From the cell containing the given text, extract its center point as (x, y) coordinate. 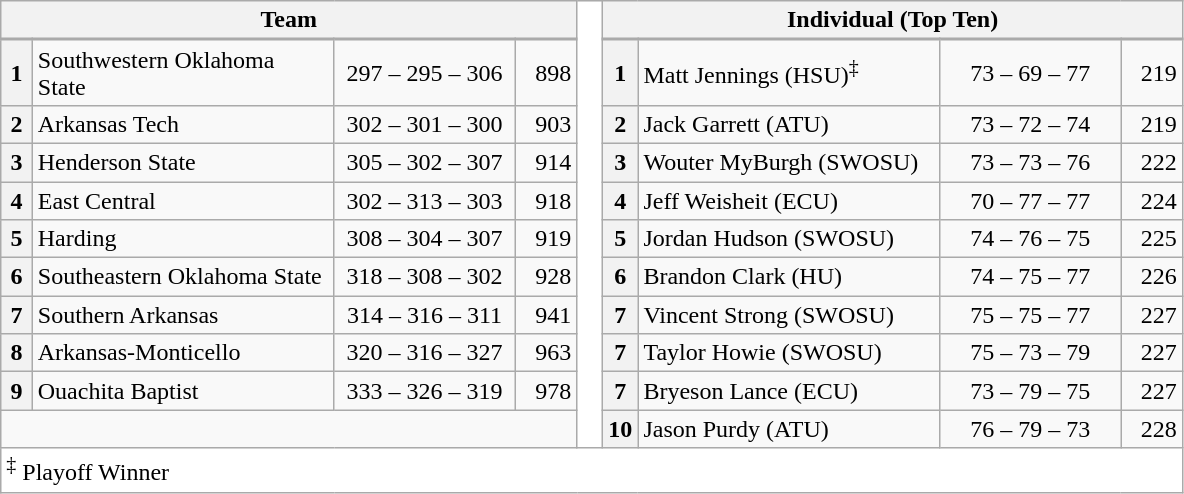
224 (1152, 201)
Wouter MyBurgh (SWOSU) (789, 162)
Jeff Weisheit (ECU) (789, 201)
Jordan Hudson (SWOSU) (789, 239)
Matt Jennings (HSU)‡ (789, 72)
914 (546, 162)
75 – 75 – 77 (1030, 315)
978 (546, 391)
9 (17, 391)
73 – 73 – 76 (1030, 162)
73 – 69 – 77 (1030, 72)
76 – 79 – 73 (1030, 429)
70 – 77 – 77 (1030, 201)
‡ Playoff Winner (592, 470)
918 (546, 201)
963 (546, 353)
222 (1152, 162)
228 (1152, 429)
308 – 304 – 307 (425, 239)
928 (546, 277)
Arkansas Tech (183, 124)
305 – 302 – 307 (425, 162)
8 (17, 353)
75 – 73 – 79 (1030, 353)
73 – 72 – 74 (1030, 124)
Individual (Top Ten) (893, 20)
Southeastern Oklahoma State (183, 277)
Arkansas-Monticello (183, 353)
East Central (183, 201)
225 (1152, 239)
74 – 75 – 77 (1030, 277)
10 (620, 429)
Southwestern Oklahoma State (183, 72)
Jason Purdy (ATU) (789, 429)
333 – 326 – 319 (425, 391)
898 (546, 72)
74 – 76 – 75 (1030, 239)
302 – 301 – 300 (425, 124)
941 (546, 315)
Henderson State (183, 162)
314 – 316 – 311 (425, 315)
320 – 316 – 327 (425, 353)
919 (546, 239)
Ouachita Baptist (183, 391)
Bryeson Lance (ECU) (789, 391)
Harding (183, 239)
903 (546, 124)
Jack Garrett (ATU) (789, 124)
73 – 79 – 75 (1030, 391)
Team (289, 20)
297 – 295 – 306 (425, 72)
226 (1152, 277)
Vincent Strong (SWOSU) (789, 315)
Brandon Clark (HU) (789, 277)
318 – 308 – 302 (425, 277)
Southern Arkansas (183, 315)
Taylor Howie (SWOSU) (789, 353)
302 – 313 – 303 (425, 201)
